Provide the [x, y] coordinate of the cell's center where the given text is located.  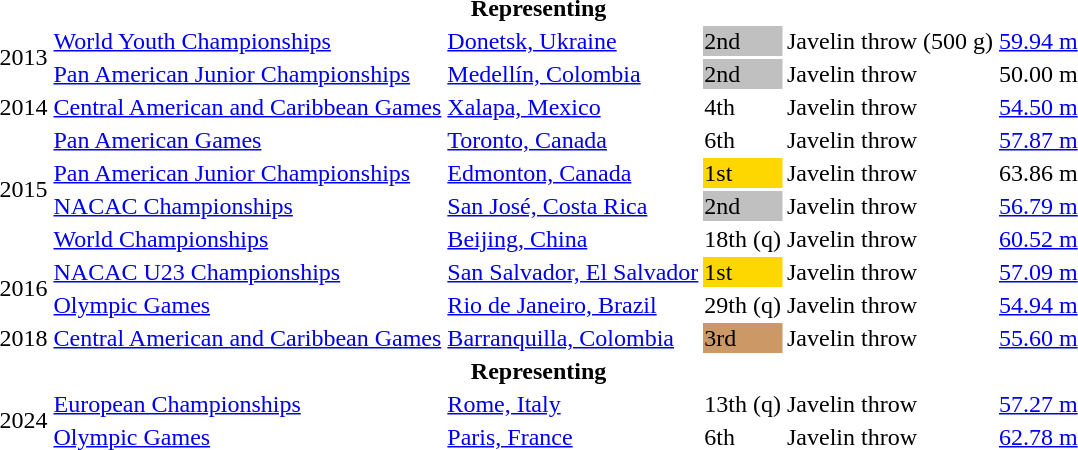
Medellín, Colombia [573, 74]
Donetsk, Ukraine [573, 41]
Xalapa, Mexico [573, 107]
Rome, Italy [573, 404]
NACAC Championships [248, 206]
World Championships [248, 239]
Rio de Janeiro, Brazil [573, 305]
Olympic Games [248, 305]
San Salvador, El Salvador [573, 272]
29th (q) [743, 305]
Beijing, China [573, 239]
4th [743, 107]
Javelin throw (500 g) [890, 41]
NACAC U23 Championships [248, 272]
Pan American Games [248, 140]
18th (q) [743, 239]
European Championships [248, 404]
13th (q) [743, 404]
World Youth Championships [248, 41]
Edmonton, Canada [573, 173]
3rd [743, 338]
Barranquilla, Colombia [573, 338]
San José, Costa Rica [573, 206]
6th [743, 140]
Toronto, Canada [573, 140]
